Pinpoint the cell where the given text exists, returning its (x, y) midpoint coordinate. 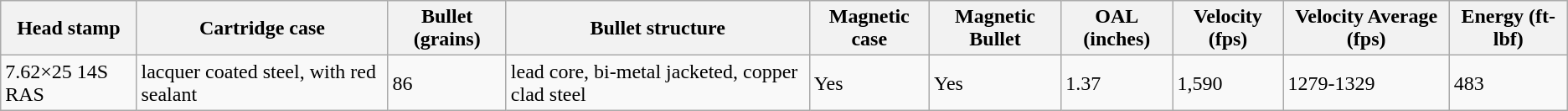
7.62×25 14S RAS (69, 82)
Velocity (fps) (1228, 29)
Energy (ft-lbf) (1508, 29)
Magnetic Bullet (995, 29)
Velocity Average (fps) (1366, 29)
Head stamp (69, 29)
lead core, bi-metal jacketed, copper clad steel (658, 82)
86 (447, 82)
OAL (inches) (1117, 29)
1.37 (1117, 82)
1279-1329 (1366, 82)
Bullet structure (658, 29)
483 (1508, 82)
Cartridge case (262, 29)
Magnetic case (869, 29)
lacquer coated steel, with red sealant (262, 82)
Bullet (grains) (447, 29)
1,590 (1228, 82)
